Return the [X, Y] coordinate for the center point of the cell that contains the specified text.  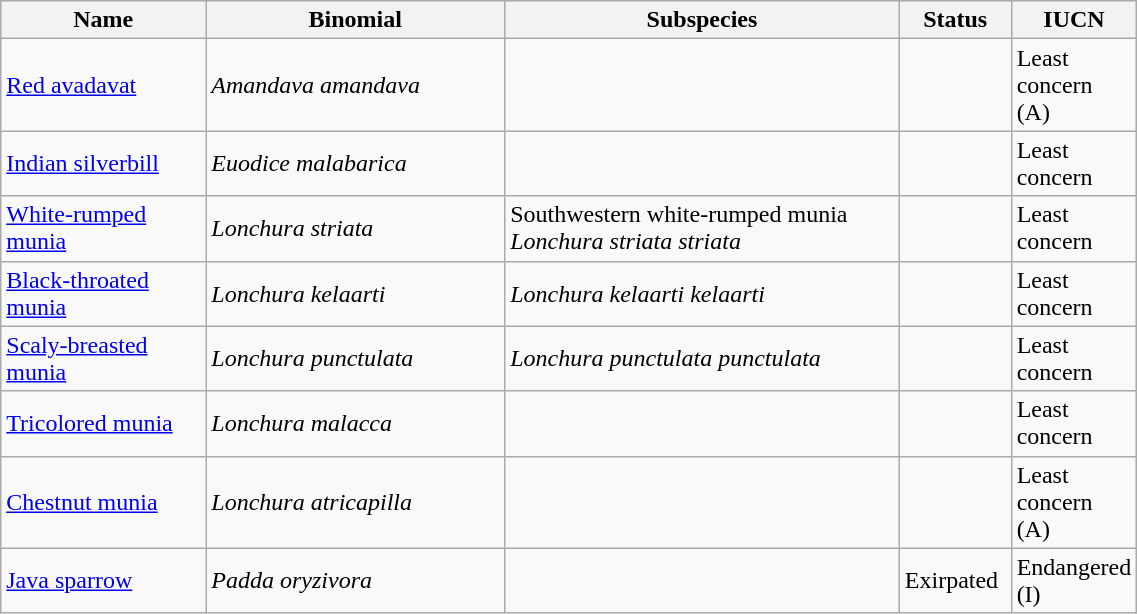
Euodice malabarica [356, 164]
White-rumped munia [104, 228]
Tricolored munia [104, 424]
Amandava amandava [356, 85]
Southwestern white-rumped muniaLonchura striata striata [702, 228]
Padda oryzivora [356, 580]
Scaly-breasted munia [104, 358]
Red avadavat [104, 85]
Black-throated munia [104, 294]
Indian silverbill [104, 164]
Chestnut munia [104, 502]
Lonchura kelaarti kelaarti [702, 294]
Name [104, 20]
Endangered(I) [1074, 580]
Binomial [356, 20]
Lonchura striata [356, 228]
Lonchura punctulata [356, 358]
Exirpated [955, 580]
Lonchura kelaarti [356, 294]
Status [955, 20]
Lonchura atricapilla [356, 502]
Java sparrow [104, 580]
IUCN [1074, 20]
Subspecies [702, 20]
Lonchura punctulata punctulata [702, 358]
Lonchura malacca [356, 424]
